Detect which cell encompasses the target text, then output its [X, Y] center coordinate. 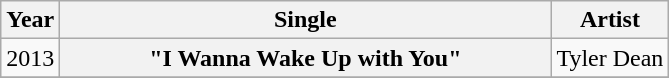
2013 [30, 58]
Single [306, 20]
"I Wanna Wake Up with You" [306, 58]
Artist [610, 20]
Tyler Dean [610, 58]
Year [30, 20]
